Search for the cell housing the specified text and yield its [X, Y] center coordinate. 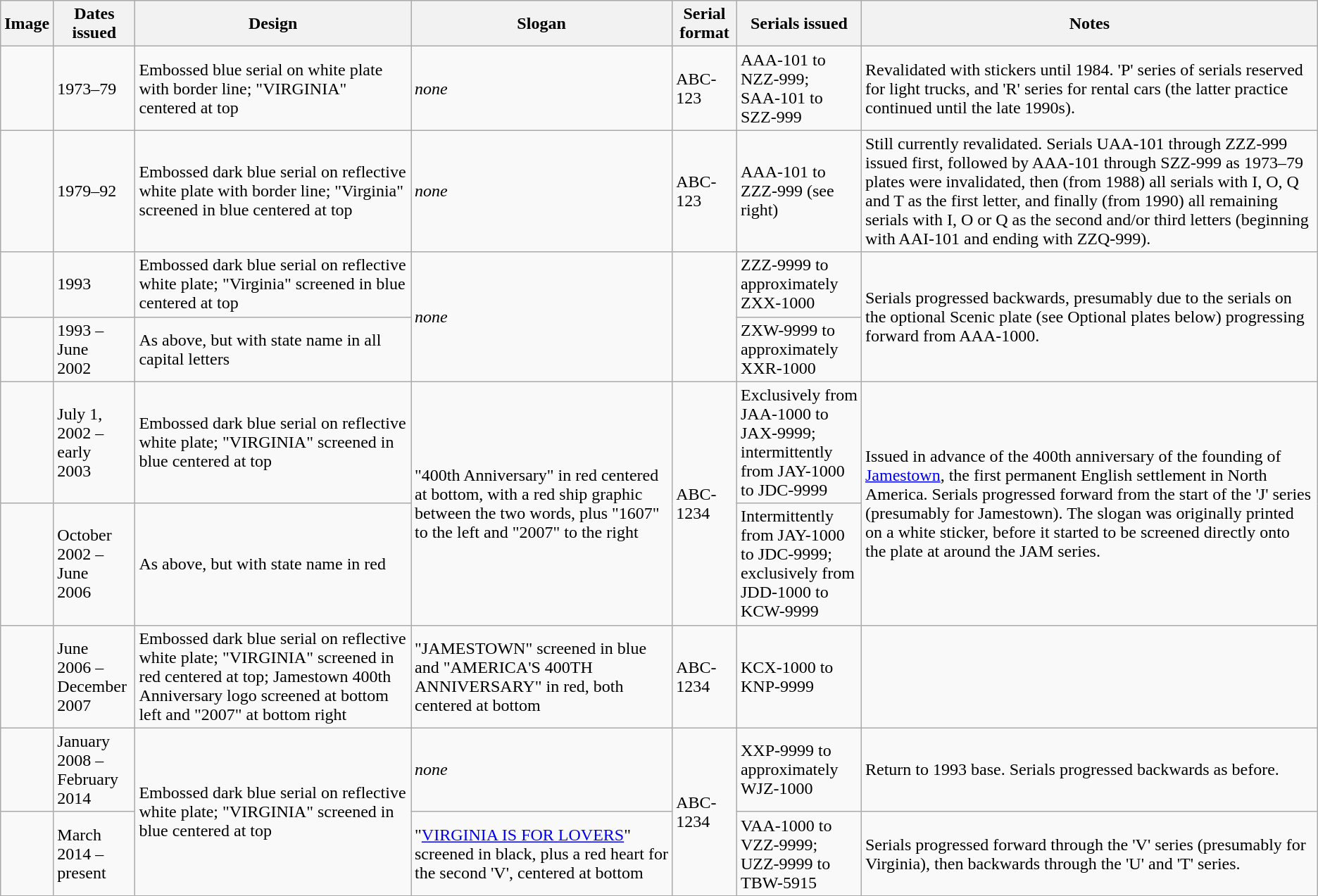
Embossed dark blue serial on reflective white plate with border line; "Virginia" screened in blue centered at top [273, 191]
Image [27, 24]
March 2014 – present [94, 853]
1973–79 [94, 89]
Serials progressed forward through the 'V' series (presumably for Virginia), then backwards through the 'U' and 'T' series. [1089, 853]
1993 [94, 284]
1993 – June2002 [94, 349]
"JAMESTOWN" screened in blue and "AMERICA'S 400TH ANNIVERSARY" in red, both centered at bottom [542, 676]
Serials issued [798, 24]
January 2008 – February 2014 [94, 770]
Return to 1993 base. Serials progressed backwards as before. [1089, 770]
ZZZ-9999 to approximately ZXX-1000 [798, 284]
Exclusively from JAA-1000 to JAX-9999; intermittently from JAY-1000 to JDC-9999 [798, 442]
1979–92 [94, 191]
"400th Anniversary" in red centered at bottom, with a red ship graphic between the two words, plus "1607" to the left and "2007" to the right [542, 503]
Design [273, 24]
Intermittently from JAY-1000 to JDC-9999; exclusively from JDD-1000 to KCW-9999 [798, 564]
AAA-101 to ZZZ-999 (see right) [798, 191]
Notes [1089, 24]
As above, but with state name in red [273, 564]
Embossed blue serial on white plate with border line; "VIRGINIA" centered at top [273, 89]
Dates issued [94, 24]
ZXW-9999 to approximately XXR-1000 [798, 349]
Slogan [542, 24]
AAA-101 to NZZ-999;SAA-101 to SZZ-999 [798, 89]
October 2002 – June2006 [94, 564]
"VIRGINIA IS FOR LOVERS" screened in black, plus a red heart for the second 'V', centered at bottom [542, 853]
July 1, 2002 – early2003 [94, 442]
XXP-9999 to approximately WJZ-1000 [798, 770]
Serial format [705, 24]
VAA-1000 to VZZ-9999; UZZ-9999 to TBW-5915 [798, 853]
KCX-1000 to KNP-9999 [798, 676]
Embossed dark blue serial on reflective white plate; "Virginia" screened in blue centered at top [273, 284]
As above, but with state name in all capital letters [273, 349]
June2006 – December 2007 [94, 676]
